For the text-containing cell, return its midpoint in (x, y) coordinate format. 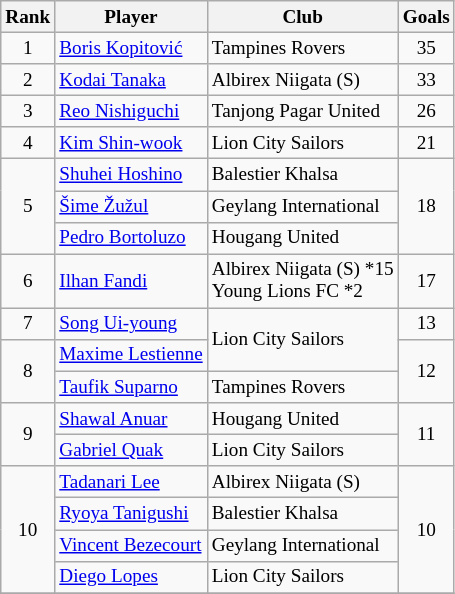
5 (28, 206)
Tanjong Pagar United (302, 111)
4 (28, 143)
12 (426, 370)
Boris Kopitović (132, 48)
Pedro Bortoluzo (132, 238)
Gabriel Quak (132, 450)
Ryoya Tanigushi (132, 514)
6 (28, 281)
Club (302, 17)
3 (28, 111)
13 (426, 324)
Kodai Tanaka (132, 80)
7 (28, 324)
Albirex Niigata (S) *15 Young Lions FC *2 (302, 281)
Rank (28, 17)
Ilhan Fandi (132, 281)
Goals (426, 17)
1 (28, 48)
18 (426, 206)
33 (426, 80)
8 (28, 370)
21 (426, 143)
Reo Nishiguchi (132, 111)
Taufik Suparno (132, 387)
Player (132, 17)
26 (426, 111)
Shuhei Hoshino (132, 175)
35 (426, 48)
Tadanari Lee (132, 482)
Maxime Lestienne (132, 355)
2 (28, 80)
Šime Žužul (132, 206)
Song Ui-young (132, 324)
Shawal Anuar (132, 419)
Kim Shin-wook (132, 143)
11 (426, 434)
9 (28, 434)
Diego Lopes (132, 577)
Vincent Bezecourt (132, 545)
17 (426, 281)
